Determine the [x, y] coordinate at the center of the cell enclosing the given text.  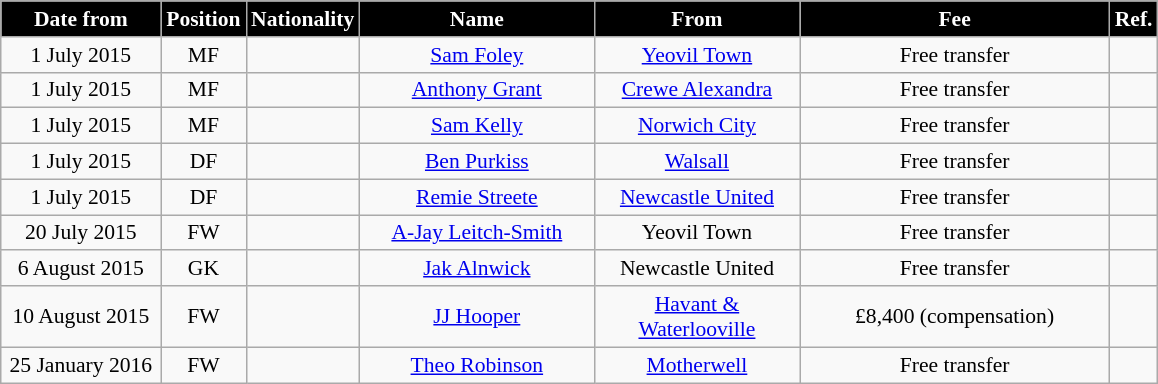
Ref. [1134, 19]
Name [476, 19]
Anthony Grant [476, 90]
Sam Foley [476, 55]
Havant & Waterlooville [696, 316]
GK [204, 269]
Jak Alnwick [476, 269]
Nationality [302, 19]
6 August 2015 [81, 269]
20 July 2015 [81, 233]
£8,400 (compensation) [955, 316]
A-Jay Leitch-Smith [476, 233]
Date from [81, 19]
Remie Streete [476, 197]
Fee [955, 19]
Norwich City [696, 126]
Theo Robinson [476, 365]
Ben Purkiss [476, 162]
Position [204, 19]
Walsall [696, 162]
Sam Kelly [476, 126]
25 January 2016 [81, 365]
From [696, 19]
JJ Hooper [476, 316]
Crewe Alexandra [696, 90]
10 August 2015 [81, 316]
Motherwell [696, 365]
